Output the (x, y) coordinate of the center of the cell containing the given text.  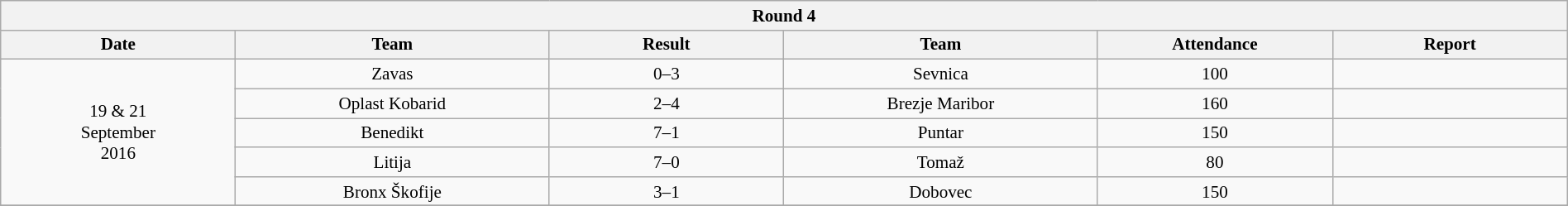
Benedikt (392, 132)
Brezje Maribor (941, 103)
0–3 (667, 74)
19 & 21 September 2016 (118, 132)
Sevnica (941, 74)
Round 4 (784, 15)
Zavas (392, 74)
Oplast Kobarid (392, 103)
Dobovec (941, 190)
Result (667, 45)
Report (1450, 45)
7–0 (667, 162)
7–1 (667, 132)
Attendance (1215, 45)
Date (118, 45)
160 (1215, 103)
80 (1215, 162)
100 (1215, 74)
3–1 (667, 190)
2–4 (667, 103)
Litija (392, 162)
Tomaž (941, 162)
Puntar (941, 132)
Bronx Škofije (392, 190)
